Provide the [x, y] coordinate of the cell's center where the given text is located.  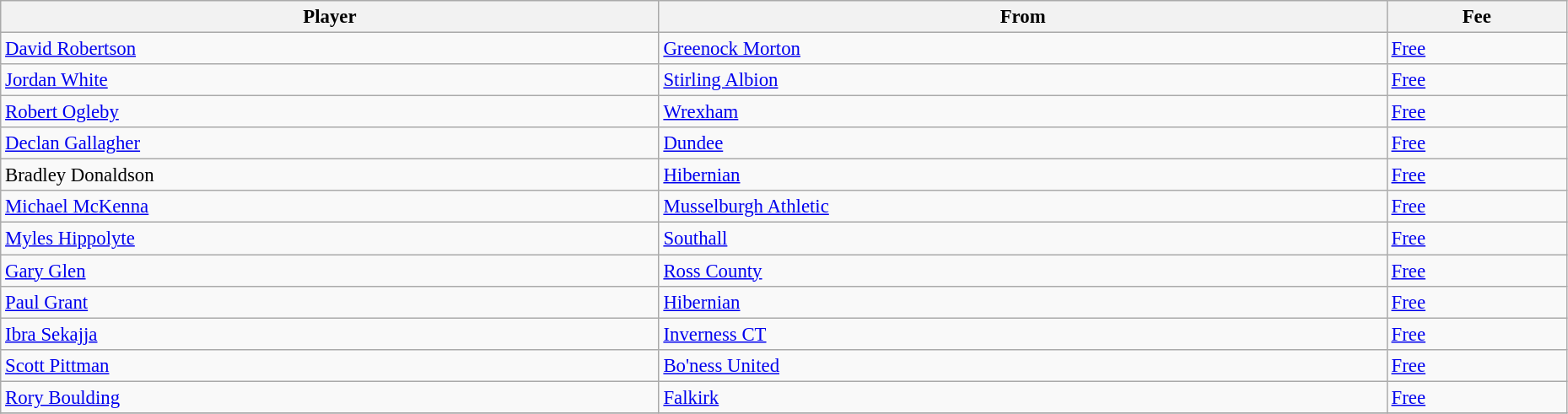
Ibra Sekajja [330, 334]
Ross County [1022, 271]
Player [330, 17]
Musselburgh Athletic [1022, 207]
Greenock Morton [1022, 49]
Jordan White [330, 80]
Scott Pittman [330, 365]
Stirling Albion [1022, 80]
Inverness CT [1022, 334]
Gary Glen [330, 271]
Paul Grant [330, 302]
Wrexham [1022, 112]
Bradley Donaldson [330, 175]
From [1022, 17]
Myles Hippolyte [330, 239]
Bo'ness United [1022, 365]
Robert Ogleby [330, 112]
Fee [1476, 17]
Michael McKenna [330, 207]
Rory Boulding [330, 397]
Falkirk [1022, 397]
Dundee [1022, 143]
Declan Gallagher [330, 143]
Southall [1022, 239]
David Robertson [330, 49]
